Return the (x, y) coordinate for the center point of the cell that contains the specified text.  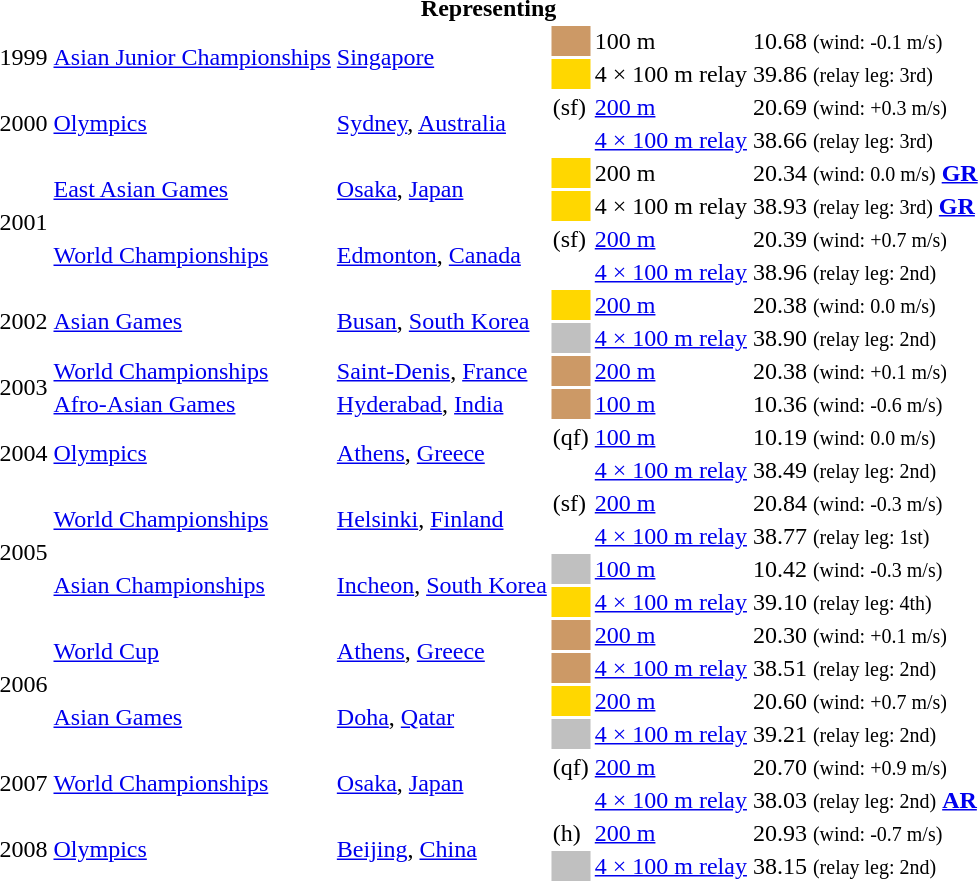
Doha, Qatar (442, 718)
Asian Junior Championships (192, 58)
Afro-Asian Games (192, 404)
Saint-Denis, France (442, 371)
Edmonton, Canada (442, 256)
Incheon, South Korea (442, 586)
Singapore (442, 58)
Hyderabad, India (442, 404)
Sydney, Australia (442, 124)
Asian Championships (192, 586)
Beijing, China (442, 850)
Helsinki, Finland (442, 520)
(h) (570, 833)
Busan, South Korea (442, 322)
East Asian Games (192, 190)
World Cup (192, 652)
